Locate the cell with the specified text and output its (X, Y) center coordinate. 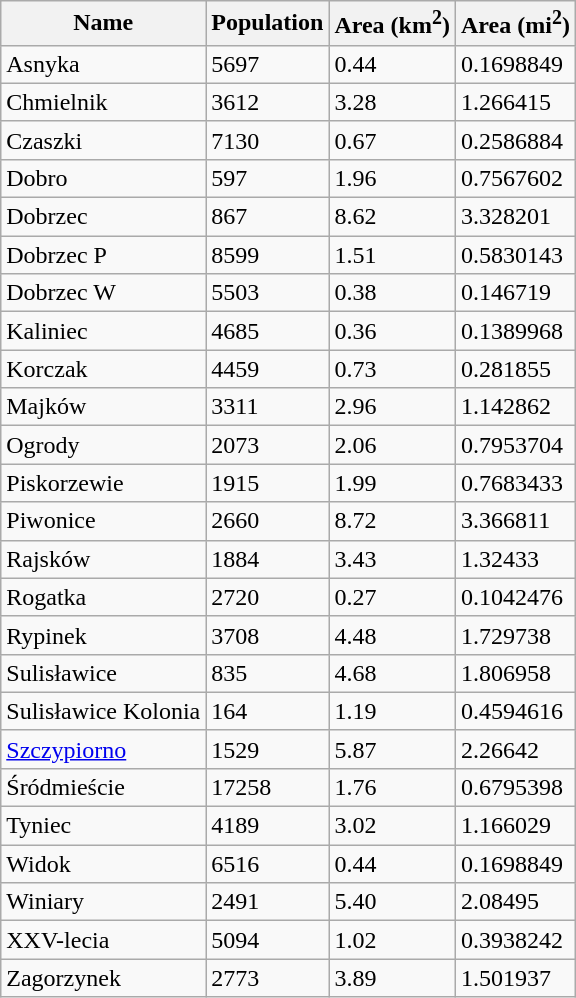
4189 (268, 826)
Ogrody (104, 445)
2.06 (392, 445)
2073 (268, 445)
Rypinek (104, 635)
1.806958 (515, 673)
0.7567602 (515, 178)
2.26642 (515, 749)
3.328201 (515, 217)
0.2586884 (515, 140)
867 (268, 217)
2720 (268, 597)
5.87 (392, 749)
1.02 (392, 940)
Czaszki (104, 140)
1.501937 (515, 978)
3.02 (392, 826)
2660 (268, 521)
1.99 (392, 483)
1.266415 (515, 102)
0.3938242 (515, 940)
5.40 (392, 902)
Widok (104, 864)
5094 (268, 940)
1529 (268, 749)
Population (268, 24)
17258 (268, 787)
0.6795398 (515, 787)
1.19 (392, 711)
Name (104, 24)
1915 (268, 483)
8.62 (392, 217)
597 (268, 178)
3.366811 (515, 521)
1.96 (392, 178)
Kaliniec (104, 331)
0.5830143 (515, 255)
0.1389968 (515, 331)
Piwonice (104, 521)
3311 (268, 407)
1884 (268, 559)
Rajsków (104, 559)
0.7683433 (515, 483)
Szczypiorno (104, 749)
3708 (268, 635)
5503 (268, 293)
3.43 (392, 559)
0.146719 (515, 293)
1.166029 (515, 826)
2491 (268, 902)
3.28 (392, 102)
Zagorzynek (104, 978)
Chmielnik (104, 102)
2.96 (392, 407)
6516 (268, 864)
Piskorzewie (104, 483)
4.68 (392, 673)
0.7953704 (515, 445)
Winiary (104, 902)
7130 (268, 140)
2.08495 (515, 902)
Tyniec (104, 826)
4.48 (392, 635)
0.36 (392, 331)
Korczak (104, 369)
0.67 (392, 140)
XXV-lecia (104, 940)
1.76 (392, 787)
Majków (104, 407)
4459 (268, 369)
164 (268, 711)
0.281855 (515, 369)
1.729738 (515, 635)
0.4594616 (515, 711)
4685 (268, 331)
Area (km2) (392, 24)
0.1042476 (515, 597)
835 (268, 673)
1.142862 (515, 407)
Rogatka (104, 597)
Area (mi2) (515, 24)
3612 (268, 102)
Dobrzec W (104, 293)
1.32433 (515, 559)
Dobrzec (104, 217)
3.89 (392, 978)
0.38 (392, 293)
0.73 (392, 369)
Asnyka (104, 64)
Dobro (104, 178)
1.51 (392, 255)
8599 (268, 255)
2773 (268, 978)
0.27 (392, 597)
Sulisławice Kolonia (104, 711)
Sulisławice (104, 673)
8.72 (392, 521)
5697 (268, 64)
Śródmieście (104, 787)
Dobrzec P (104, 255)
